From the cell containing the given text, extract its center point as [X, Y] coordinate. 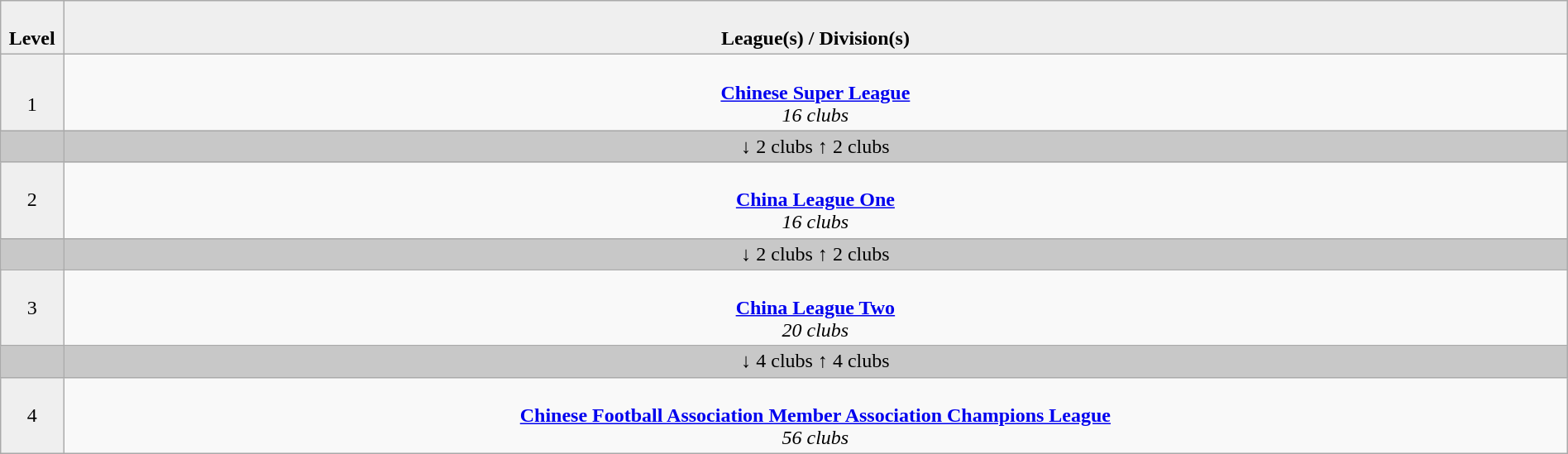
China League One 16 clubs [815, 200]
China League Two 20 clubs [815, 308]
3 [32, 308]
Level [32, 28]
2 [32, 200]
League(s) / Division(s) [815, 28]
1 [32, 93]
Chinese Football Association Member Association Champions League 56 clubs [815, 415]
Chinese Super League 16 clubs [815, 93]
4 [32, 415]
↓ 4 clubs ↑ 4 clubs [815, 361]
